Detect which cell encompasses the target text, then output its [x, y] center coordinate. 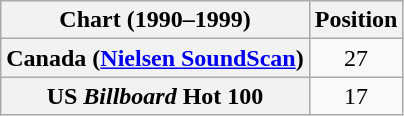
27 [356, 58]
Chart (1990–1999) [155, 20]
17 [356, 96]
Position [356, 20]
Canada (Nielsen SoundScan) [155, 58]
US Billboard Hot 100 [155, 96]
